Identify which cell holds the provided text, then report its [x, y] central coordinate. 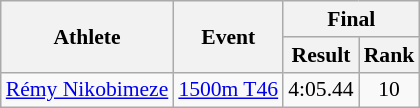
Rémy Nikobimeze [88, 90]
Athlete [88, 36]
4:05.44 [320, 90]
Result [320, 55]
Final [351, 19]
1500m T46 [228, 90]
Event [228, 36]
Rank [390, 55]
10 [390, 90]
